Extract the [x, y] coordinate from the center of the cell holding the provided text.  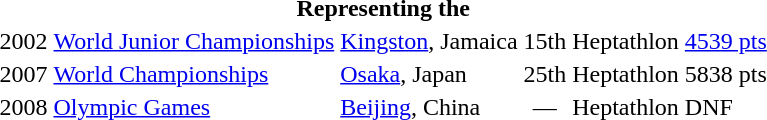
Kingston, Jamaica [429, 41]
15th [545, 41]
Osaka, Japan [429, 74]
World Championships [194, 74]
World Junior Championships [194, 41]
25th [545, 74]
